Output the (x, y) coordinate of the center of the cell containing the given text.  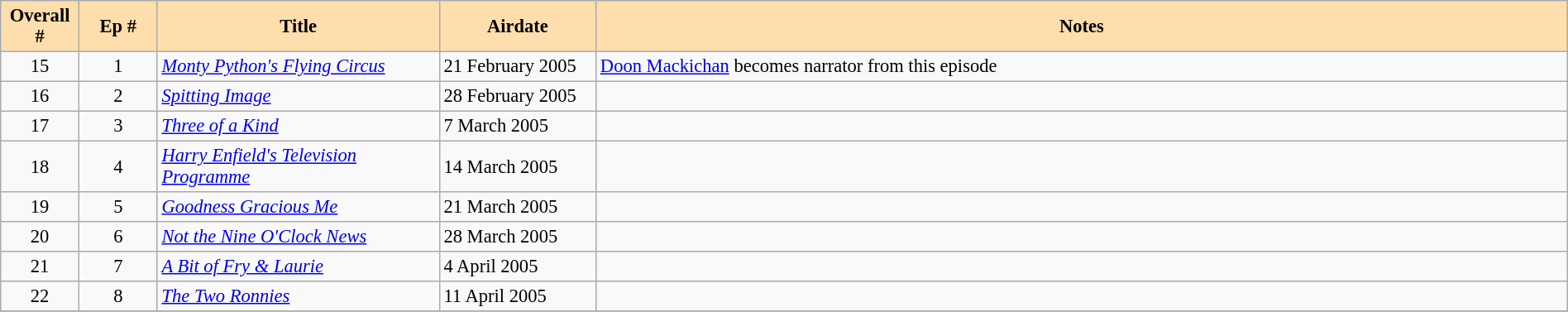
16 (40, 96)
21 March 2005 (518, 207)
11 April 2005 (518, 296)
3 (117, 126)
14 March 2005 (518, 166)
5 (117, 207)
A Bit of Fry & Laurie (298, 266)
15 (40, 66)
Harry Enfield's Television Programme (298, 166)
6 (117, 237)
18 (40, 166)
Doon Mackichan becomes narrator from this episode (1082, 66)
Ep # (117, 26)
4 (117, 166)
7 March 2005 (518, 126)
Notes (1082, 26)
19 (40, 207)
The Two Ronnies (298, 296)
Airdate (518, 26)
Not the Nine O'Clock News (298, 237)
28 March 2005 (518, 237)
1 (117, 66)
20 (40, 237)
Title (298, 26)
4 April 2005 (518, 266)
21 February 2005 (518, 66)
Three of a Kind (298, 126)
2 (117, 96)
Goodness Gracious Me (298, 207)
Monty Python's Flying Circus (298, 66)
Spitting Image (298, 96)
8 (117, 296)
21 (40, 266)
Overall # (40, 26)
7 (117, 266)
28 February 2005 (518, 96)
22 (40, 296)
17 (40, 126)
